Extract the [x, y] coordinate from the center of the cell holding the provided text.  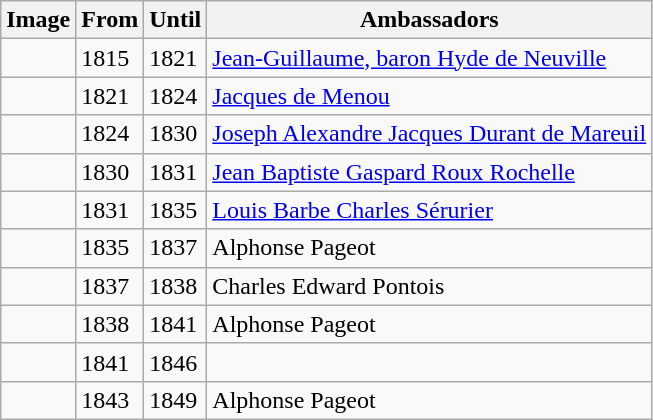
Image [38, 20]
1849 [176, 400]
1843 [110, 400]
1815 [110, 58]
Jean-Guillaume, baron Hyde de Neuville [430, 58]
Ambassadors [430, 20]
Until [176, 20]
Louis Barbe Charles Sérurier [430, 210]
Jean Baptiste Gaspard Roux Rochelle [430, 172]
Charles Edward Pontois [430, 286]
From [110, 20]
Joseph Alexandre Jacques Durant de Mareuil [430, 134]
1846 [176, 362]
Jacques de Menou [430, 96]
